Provide the (x, y) coordinate of the cell's center where the given text is located.  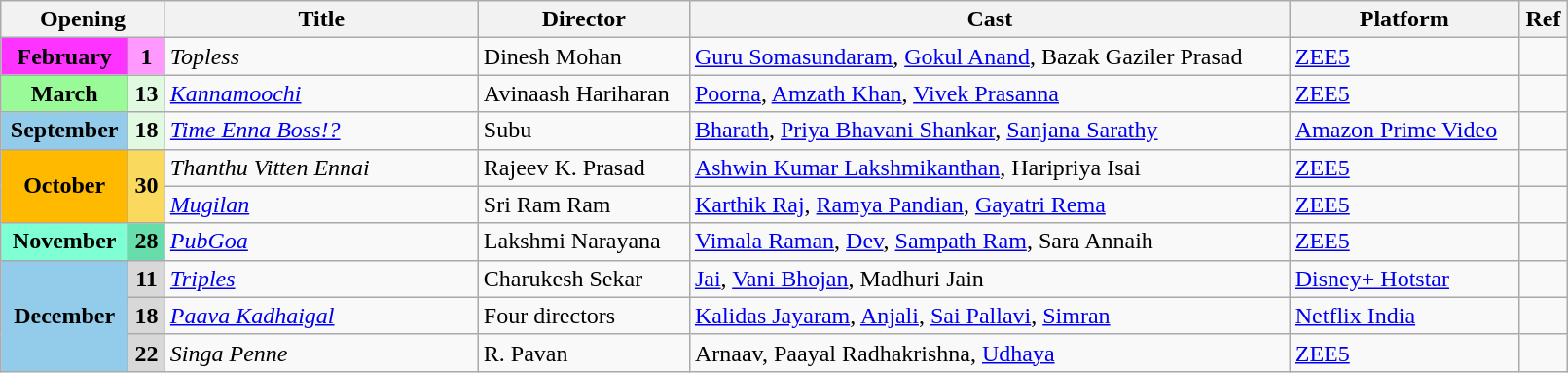
Avinaash Hariharan (584, 93)
Charukesh Sekar (584, 279)
Paava Kadhaigal (321, 316)
Sri Ram Ram (584, 205)
30 (147, 186)
11 (147, 279)
September (64, 131)
Dinesh Mohan (584, 56)
December (64, 316)
Netflix India (1404, 316)
Cast (989, 19)
1 (147, 56)
Subu (584, 131)
Ashwin Kumar Lakshmikanthan, Haripriya Isai (989, 168)
Disney+ Hotstar (1404, 279)
Four directors (584, 316)
Topless (321, 56)
October (64, 186)
Mugilan (321, 205)
Guru Somasundaram, Gokul Anand, Bazak Gaziler Prasad (989, 56)
Arnaav, Paayal Radhakrishna, Udhaya (989, 353)
Time Enna Boss!? (321, 131)
Lakshmi Narayana (584, 242)
March (64, 93)
Platform (1404, 19)
Thanthu Vitten Ennai (321, 168)
Kalidas Jayaram, Anjali, Sai Pallavi, Simran (989, 316)
Poorna, Amzath Khan, Vivek Prasanna (989, 93)
R. Pavan (584, 353)
Opening (84, 19)
Amazon Prime Video (1404, 131)
Vimala Raman, Dev, Sampath Ram, Sara Annaih (989, 242)
Kannamoochi (321, 93)
Jai, Vani Bhojan, Madhuri Jain (989, 279)
Director (584, 19)
Ref (1544, 19)
February (64, 56)
PubGoa (321, 242)
Title (321, 19)
Singa Penne (321, 353)
Triples (321, 279)
November (64, 242)
28 (147, 242)
Bharath, Priya Bhavani Shankar, Sanjana Sarathy (989, 131)
13 (147, 93)
Rajeev K. Prasad (584, 168)
22 (147, 353)
Karthik Raj, Ramya Pandian, Gayatri Rema (989, 205)
